Output the [x, y] coordinate of the center of the cell containing the given text.  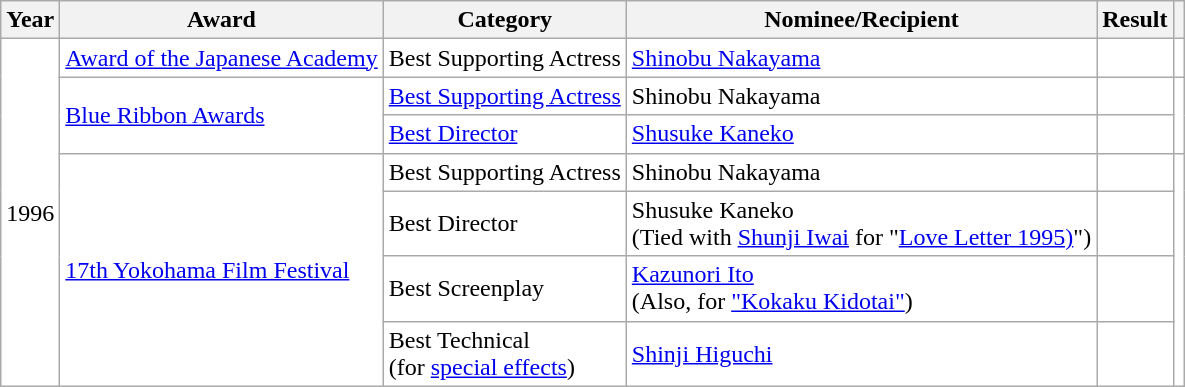
Shinji Higuchi [861, 354]
Kazunori Ito(Also, for "Kokaku Kidotai") [861, 288]
Blue Ribbon Awards [222, 115]
Best Technical(for special effects) [504, 354]
Award [222, 20]
Nominee/Recipient [861, 20]
Shusuke Kaneko(Tied with Shunji Iwai for "Love Letter 1995)") [861, 224]
Shusuke Kaneko [861, 134]
Category [504, 20]
Year [30, 20]
1996 [30, 212]
Award of the Japanese Academy [222, 58]
17th Yokohama Film Festival [222, 270]
Result [1135, 20]
Best Screenplay [504, 288]
